Find where the given text appears and provide that cell's center as [x, y] coordinate. 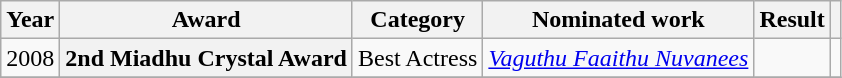
Year [30, 20]
Vaguthu Faaithu Nuvanees [618, 58]
Award [206, 20]
2008 [30, 58]
Category [417, 20]
2nd Miadhu Crystal Award [206, 58]
Nominated work [618, 20]
Result [792, 20]
Best Actress [417, 58]
